Return [X, Y] of the center of cell containing provided text 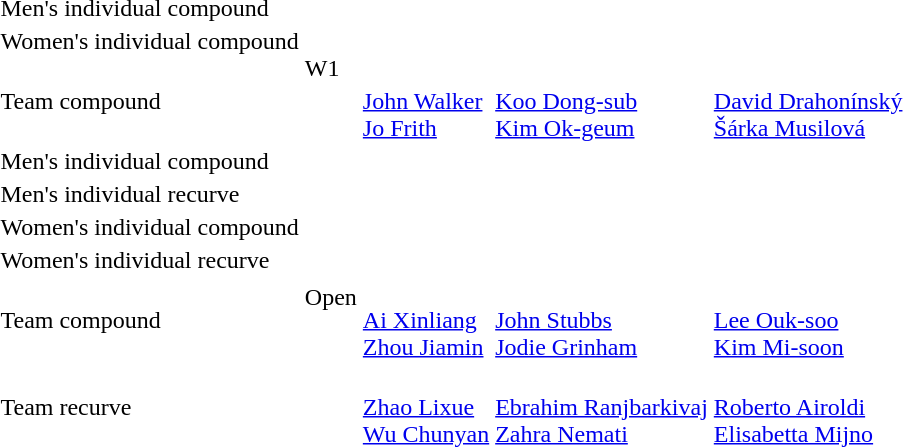
Ai XinliangZhou Jiamin [426, 320]
John WalkerJo Frith [426, 101]
John StubbsJodie Grinham [602, 320]
Koo Dong-subKim Ok-geum [602, 101]
